Locate the cell with the specified text and output its (x, y) center coordinate. 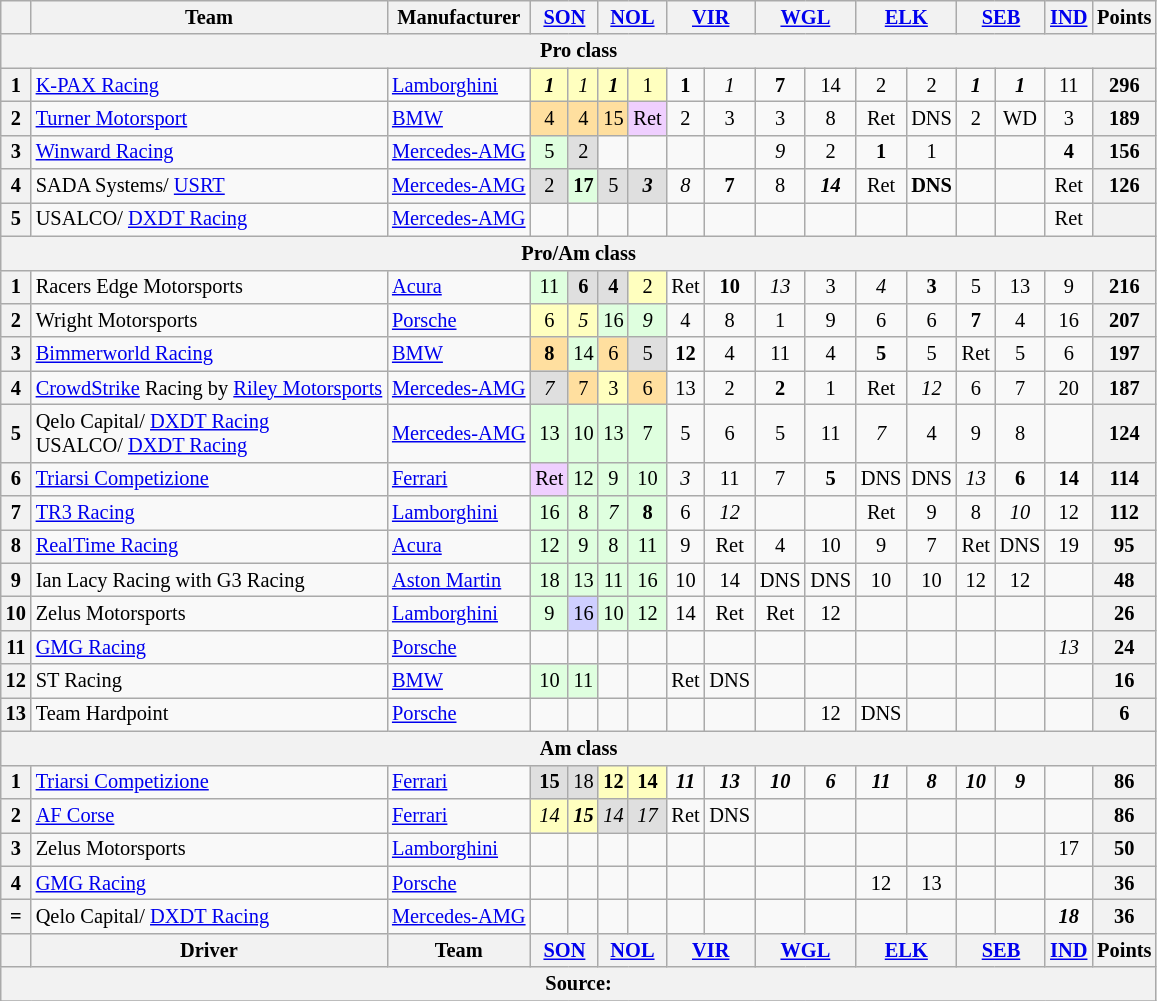
Team Hardpoint (209, 714)
95 (1124, 546)
216 (1124, 287)
Ian Lacy Racing with G3 Racing (209, 580)
24 (1124, 647)
Qelo Capital/ DXDT Racing USALCO/ DXDT Racing (209, 433)
Qelo Capital/ DXDT Racing (209, 916)
296 (1124, 85)
Am class (579, 748)
Wright Motorsports (209, 320)
112 (1124, 513)
50 (1124, 849)
Driver (209, 950)
19 (1068, 546)
20 (1068, 388)
K-PAX Racing (209, 85)
Pro class (579, 51)
Winward Racing (209, 152)
Aston Martin (458, 580)
SADA Systems/ USRT (209, 186)
Bimmerworld Racing (209, 354)
= (16, 916)
207 (1124, 320)
124 (1124, 433)
187 (1124, 388)
Source: (579, 984)
Pro/Am class (579, 253)
126 (1124, 186)
USALCO/ DXDT Racing (209, 219)
26 (1124, 613)
Manufacturer (458, 17)
ST Racing (209, 681)
Turner Motorsport (209, 118)
CrowdStrike Racing by Riley Motorsports (209, 388)
WD (1020, 118)
Racers Edge Motorsports (209, 287)
AF Corse (209, 815)
156 (1124, 152)
48 (1124, 580)
189 (1124, 118)
TR3 Racing (209, 513)
197 (1124, 354)
114 (1124, 479)
RealTime Racing (209, 546)
